Provide the (X, Y) coordinate of the cell's center where the given text is located.  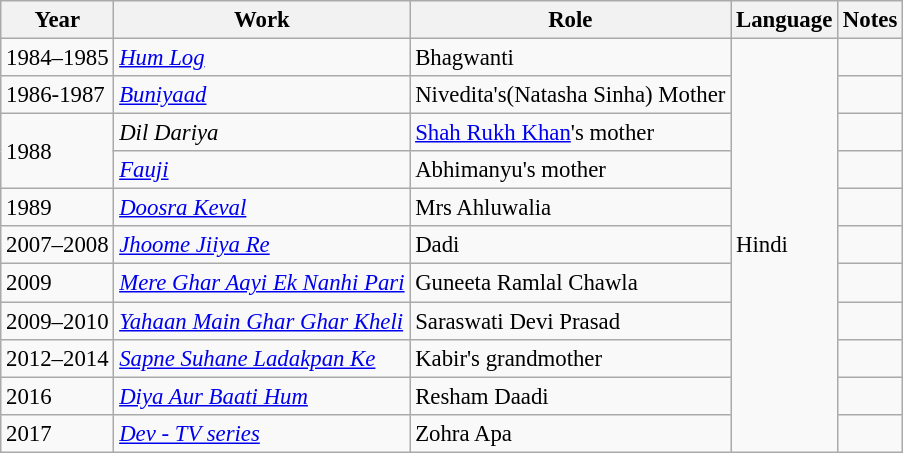
Dil Dariya (262, 133)
Dadi (570, 245)
1986-1987 (58, 95)
Year (58, 20)
2016 (58, 396)
Language (784, 20)
Saraswati Devi Prasad (570, 321)
2009 (58, 283)
Jhoome Jiiya Re (262, 245)
Doosra Keval (262, 208)
Mere Ghar Aayi Ek Nanhi Pari (262, 283)
Zohra Apa (570, 433)
Fauji (262, 170)
Guneeta Ramlal Chawla (570, 283)
Dev - TV series (262, 433)
Diya Aur Baati Hum (262, 396)
Notes (870, 20)
Hindi (784, 246)
Abhimanyu's mother (570, 170)
Shah Rukh Khan's mother (570, 133)
Nivedita's(Natasha Sinha) Mother (570, 95)
Work (262, 20)
Mrs Ahluwalia (570, 208)
2007–2008 (58, 245)
2017 (58, 433)
Yahaan Main Ghar Ghar Kheli (262, 321)
Kabir's grandmother (570, 358)
1989 (58, 208)
Role (570, 20)
Sapne Suhane Ladakpan Ke (262, 358)
Buniyaad (262, 95)
Bhagwanti (570, 58)
Hum Log (262, 58)
2012–2014 (58, 358)
2009–2010 (58, 321)
Resham Daadi (570, 396)
1984–1985 (58, 58)
1988 (58, 152)
